Pinpoint the cell where the given text exists, returning its [x, y] midpoint coordinate. 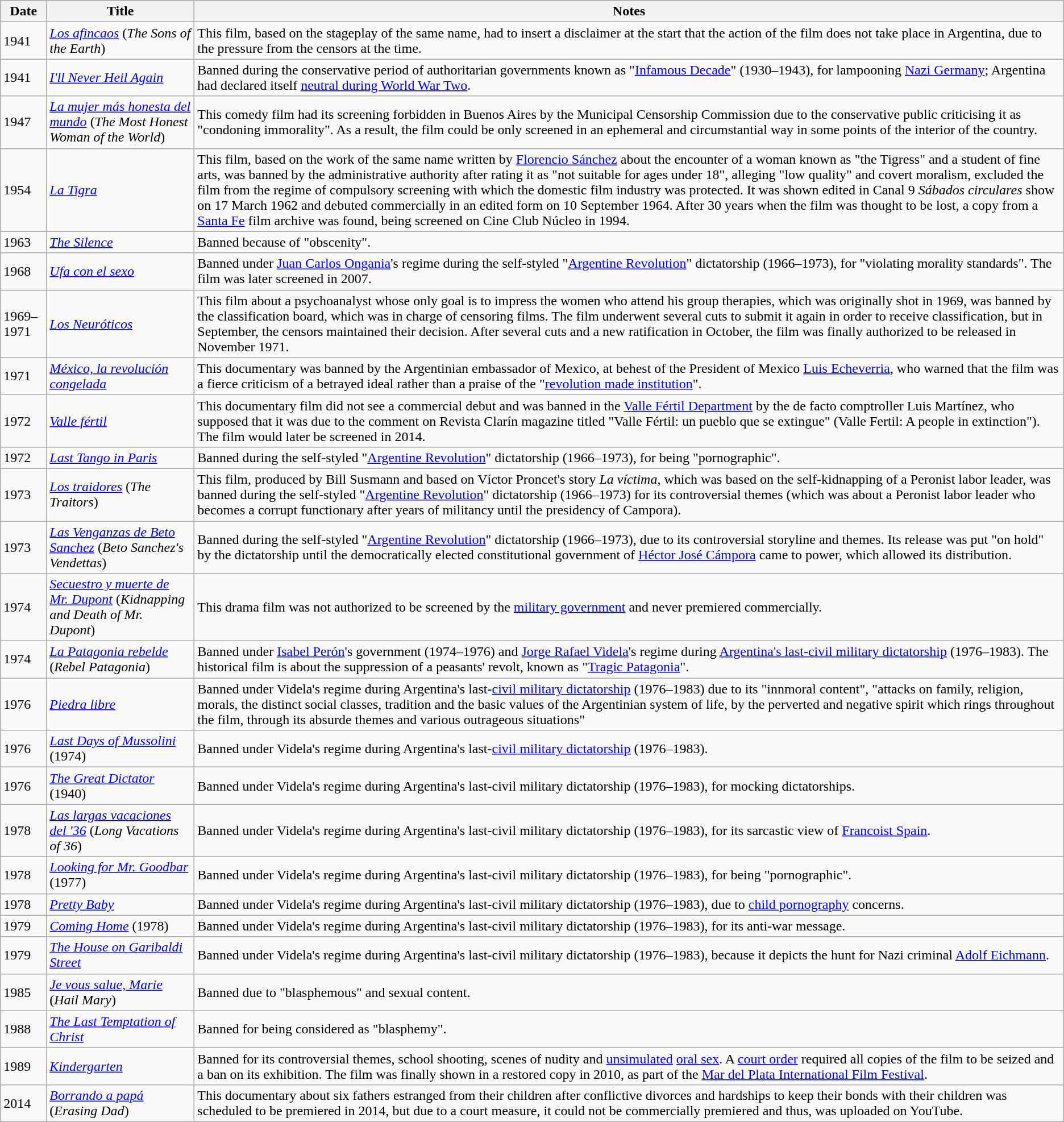
1968 [24, 272]
Los Neuróticos [120, 324]
Coming Home (1978) [120, 926]
Valle fértil [120, 421]
Title [120, 11]
Banned because of "obscenity". [629, 242]
The Great Dictator (1940) [120, 786]
Last Days of Mussolini (1974) [120, 749]
Banned under Videla's regime during Argentina's last-civil military dictatorship (1976–1983), for being "pornographic". [629, 875]
The House on Garibaldi Street [120, 955]
Piedra libre [120, 704]
Secuestro y muerte de Mr. Dupont (Kidnapping and Death of Mr. Dupont) [120, 607]
Banned under Videla's regime during Argentina's last-civil military dictatorship (1976–1983), due to child pornography concerns. [629, 904]
1963 [24, 242]
Los traidores (The Traitors) [120, 494]
La mujer más honesta del mundo (The Most Honest Woman of the World) [120, 122]
Pretty Baby [120, 904]
Las largas vacaciones del '36 (Long Vacations of 36) [120, 830]
Kindergarten [120, 1066]
I'll Never Heil Again [120, 77]
Ufa con el sexo [120, 272]
1947 [24, 122]
Notes [629, 11]
Banned under Videla's regime during Argentina's last-civil military dictatorship (1976–1983). [629, 749]
Banned under Videla's regime during Argentina's last-civil military dictatorship (1976–1983), for its anti-war message. [629, 926]
2014 [24, 1103]
This drama film was not authorized to be screened by the military government and never premiered commercially. [629, 607]
Looking for Mr. Goodbar (1977) [120, 875]
1985 [24, 992]
Je vous salue, Marie (Hail Mary) [120, 992]
Borrando a papá (Erasing Dad) [120, 1103]
1954 [24, 190]
Banned during the self-styled "Argentine Revolution" dictatorship (1966–1973), for being "pornographic". [629, 458]
1969–1971 [24, 324]
Banned due to "blasphemous" and sexual content. [629, 992]
The Last Temptation of Christ [120, 1029]
La Tigra [120, 190]
1989 [24, 1066]
México, la revolución congelada [120, 376]
La Patagonia rebelde (Rebel Patagonia) [120, 659]
1988 [24, 1029]
Banned for being considered as "blasphemy". [629, 1029]
Date [24, 11]
The Silence [120, 242]
Last Tango in Paris [120, 458]
Las Venganzas de Beto Sanchez (Beto Sanchez's Vendettas) [120, 547]
Banned under Videla's regime during Argentina's last-civil military dictatorship (1976–1983), for its sarcastic view of Francoist Spain. [629, 830]
1971 [24, 376]
Banned under Videla's regime during Argentina's last-civil military dictatorship (1976–1983), for mocking dictatorships. [629, 786]
Los afincaos (The Sons of the Earth) [120, 41]
